Search for the cell housing the specified text and yield its [x, y] center coordinate. 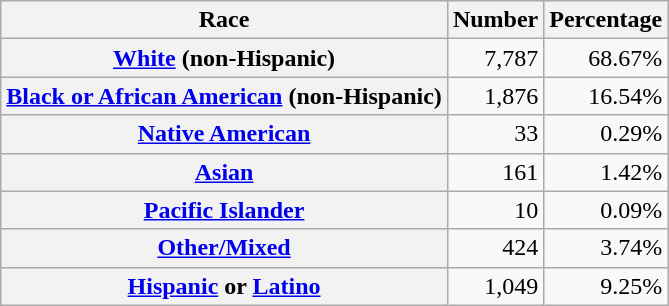
Hispanic or Latino [224, 286]
1.42% [606, 172]
1,049 [495, 286]
Number [495, 20]
68.67% [606, 58]
Native American [224, 134]
3.74% [606, 248]
Pacific Islander [224, 210]
33 [495, 134]
Percentage [606, 20]
Asian [224, 172]
White (non-Hispanic) [224, 58]
Race [224, 20]
Black or African American (non-Hispanic) [224, 96]
424 [495, 248]
7,787 [495, 58]
16.54% [606, 96]
0.09% [606, 210]
161 [495, 172]
Other/Mixed [224, 248]
0.29% [606, 134]
10 [495, 210]
1,876 [495, 96]
9.25% [606, 286]
